Find where the given text appears and provide that cell's center as (X, Y) coordinate. 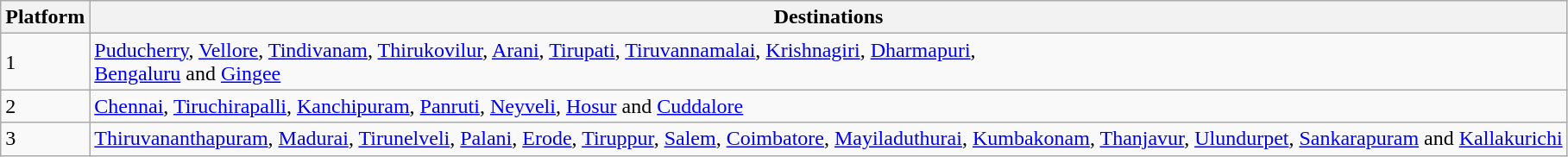
2 (45, 106)
Destinations (828, 17)
Chennai, Tiruchirapalli, Kanchipuram, Panruti, Neyveli, Hosur and Cuddalore (828, 106)
Puducherry, Vellore, Tindivanam, Thirukovilur, Arani, Tirupati, Tiruvannamalai, Krishnagiri, Dharmapuri,Bengaluru and Gingee (828, 62)
1 (45, 62)
Platform (45, 17)
3 (45, 139)
